Capture the cell that displays the provided text and extract its (X, Y) central coordinate. 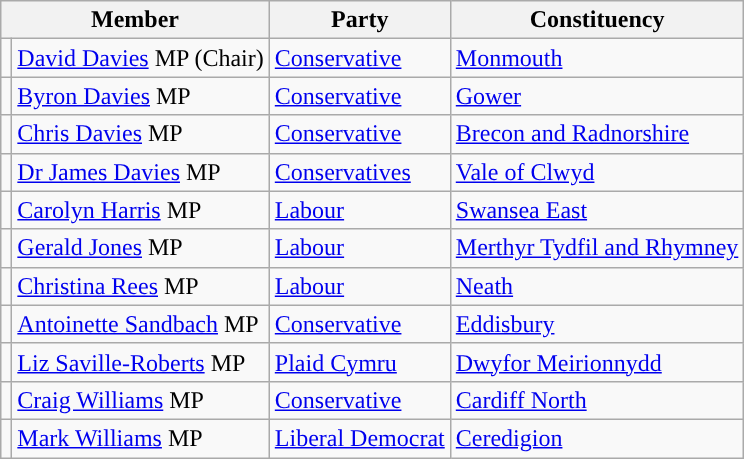
Christina Rees MP (140, 286)
Byron Davies MP (140, 96)
Gerald Jones MP (140, 248)
Member (136, 20)
Monmouth (597, 58)
Cardiff North (597, 400)
Craig Williams MP (140, 400)
Eddisbury (597, 324)
Mark Williams MP (140, 438)
Merthyr Tydfil and Rhymney (597, 248)
Plaid Cymru (360, 362)
Dwyfor Meirionnydd (597, 362)
Ceredigion (597, 438)
Brecon and Radnorshire (597, 134)
Liz Saville-Roberts MP (140, 362)
Liberal Democrat (360, 438)
Carolyn Harris MP (140, 210)
Dr James Davies MP (140, 172)
Antoinette Sandbach MP (140, 324)
Constituency (597, 20)
Chris Davies MP (140, 134)
Vale of Clwyd (597, 172)
Gower (597, 96)
David Davies MP (Chair) (140, 58)
Conservatives (360, 172)
Neath (597, 286)
Swansea East (597, 210)
Party (360, 20)
